Capture the cell that displays the provided text and extract its (X, Y) central coordinate. 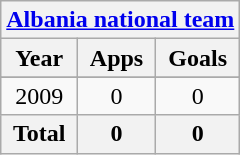
Albania national team (120, 20)
Year (40, 58)
Apps (117, 58)
2009 (40, 96)
Goals (197, 58)
Total (40, 134)
